Return the [X, Y] coordinate for the center point of the cell that contains the specified text.  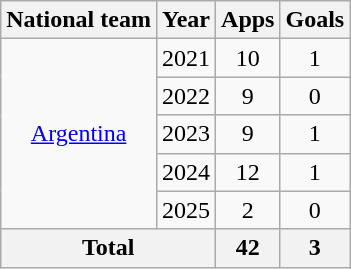
2024 [186, 172]
Goals [315, 20]
National team [79, 20]
2 [248, 210]
2025 [186, 210]
Year [186, 20]
Apps [248, 20]
2023 [186, 134]
3 [315, 248]
2021 [186, 58]
2022 [186, 96]
12 [248, 172]
Argentina [79, 134]
10 [248, 58]
Total [108, 248]
42 [248, 248]
